Determine the [X, Y] coordinate at the center of the cell enclosing the given text.  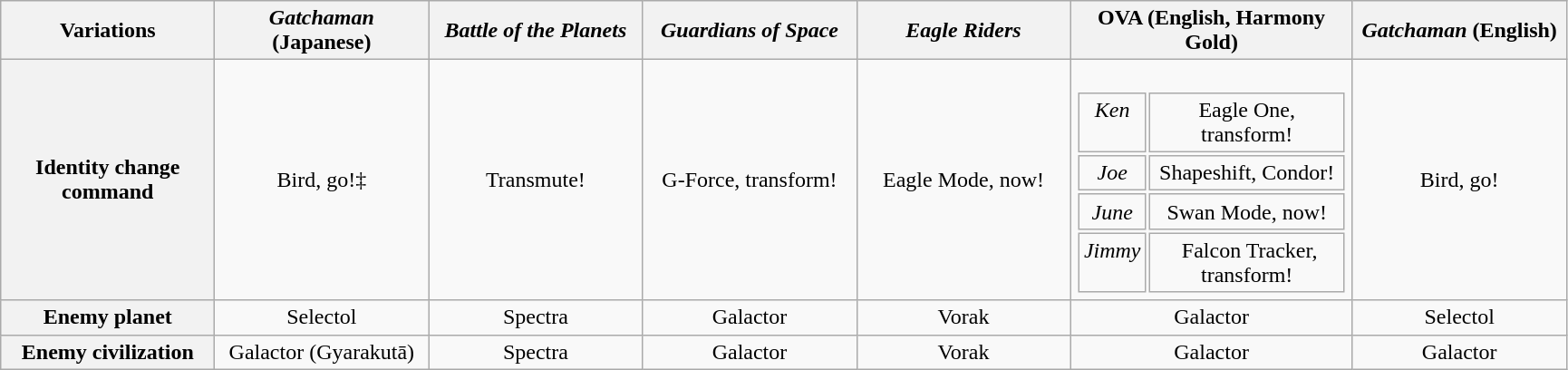
Enemy civilization [108, 352]
Galactor (Gyarakutā) [322, 352]
Gatchaman (Japanese) [322, 31]
Transmute! [536, 180]
June [1113, 211]
Ken [1113, 122]
Bird, go! [1459, 180]
G-Force, transform! [750, 180]
Gatchaman (English) [1459, 31]
Jimmy [1113, 263]
Ken Eagle One, transform! Joe Shapeshift, Condor! June Swan Mode, now! Jimmy Falcon Tracker, transform! [1211, 180]
Enemy planet [108, 317]
OVA (English, Harmony Gold) [1211, 31]
Identity change command [108, 180]
Variations [108, 31]
Shapeshift, Condor! [1247, 173]
Falcon Tracker, transform! [1247, 263]
Battle of the Planets [536, 31]
Eagle Riders [963, 31]
Bird, go!‡ [322, 180]
Guardians of Space [750, 31]
Eagle Mode, now! [963, 180]
Joe [1113, 173]
Eagle One, transform! [1247, 122]
Swan Mode, now! [1247, 211]
